Extract the (x, y) coordinate from the center of the cell holding the provided text.  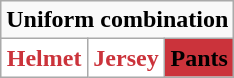
Pants (200, 58)
Jersey (126, 58)
Uniform combination (118, 20)
Helmet (44, 58)
